Output the (X, Y) coordinate of the center of the cell containing the given text.  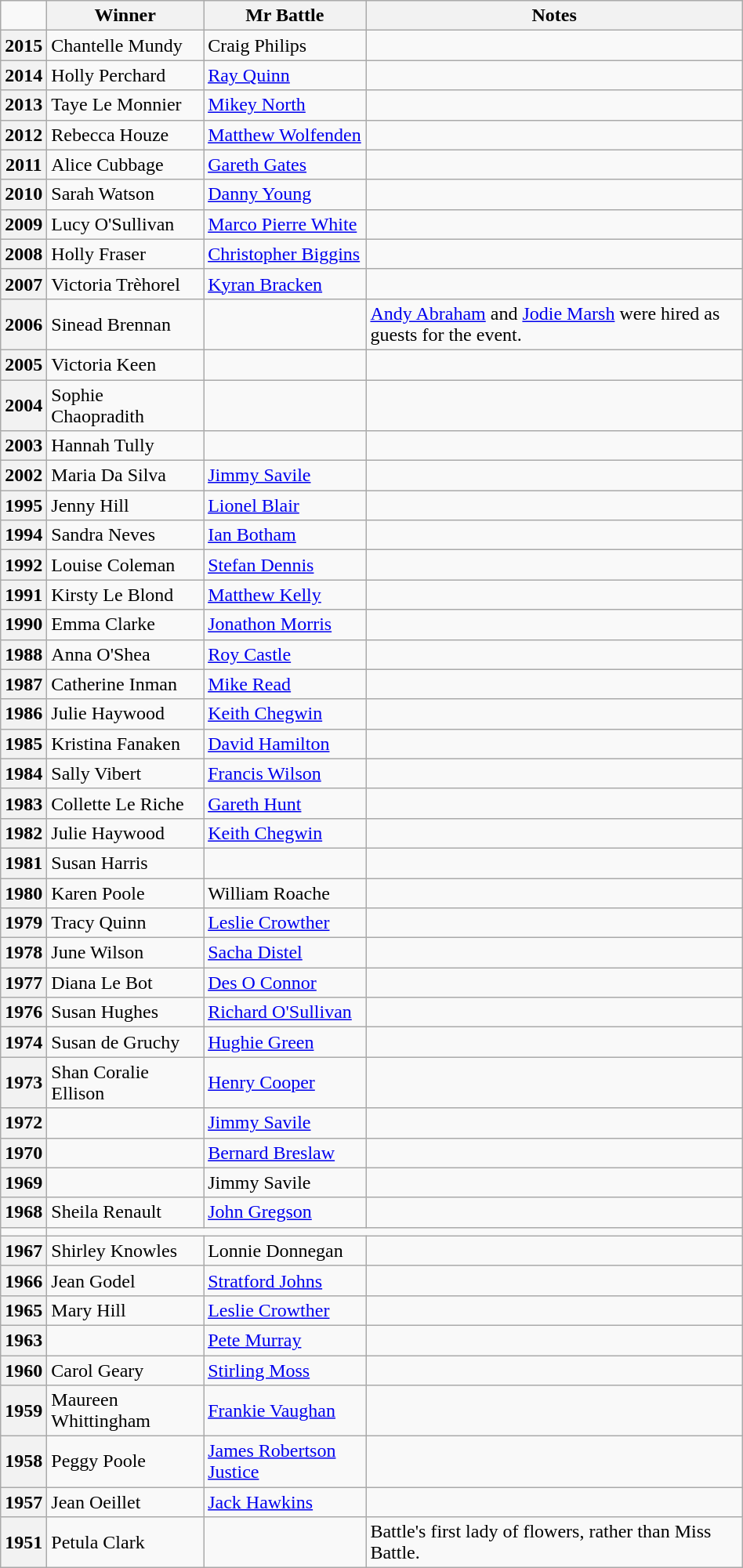
Kirsty Le Blond (125, 595)
Shan Coralie Ellison (125, 1083)
Hughie Green (285, 1042)
Victoria Keen (125, 364)
Danny Young (285, 194)
1991 (24, 595)
Catherine Inman (125, 684)
Rebecca Houze (125, 135)
Maria Da Silva (125, 476)
1986 (24, 714)
Shirley Knowles (125, 1251)
Anna O'Shea (125, 654)
Susan de Gruchy (125, 1042)
Matthew Kelly (285, 595)
1995 (24, 505)
2003 (24, 446)
Stratford Johns (285, 1280)
1977 (24, 983)
1957 (24, 1502)
1966 (24, 1280)
1959 (24, 1410)
1974 (24, 1042)
Holly Fraser (125, 254)
Pete Murray (285, 1340)
1963 (24, 1340)
1984 (24, 773)
1970 (24, 1153)
2010 (24, 194)
Lonnie Donnegan (285, 1251)
Mike Read (285, 684)
Henry Cooper (285, 1083)
Des O Connor (285, 983)
1994 (24, 535)
William Roache (285, 893)
Karen Poole (125, 893)
1960 (24, 1371)
Battle's first lady of flowers, rather than Miss Battle. (554, 1542)
2012 (24, 135)
1969 (24, 1182)
Stefan Dennis (285, 565)
Ian Botham (285, 535)
Winner (125, 16)
Susan Harris (125, 863)
1967 (24, 1251)
Sinead Brennan (125, 324)
Collette Le Riche (125, 803)
Stirling Moss (285, 1371)
Sacha Distel (285, 953)
Sheila Renault (125, 1212)
Craig Philips (285, 45)
Kyran Bracken (285, 284)
1965 (24, 1310)
Jonathon Morris (285, 625)
Kristina Fanaken (125, 744)
1973 (24, 1083)
Lucy O'Sullivan (125, 224)
Richard O'Sullivan (285, 1012)
Sarah Watson (125, 194)
1951 (24, 1542)
Sophie Chaopradith (125, 404)
2013 (24, 105)
2006 (24, 324)
1982 (24, 833)
Jack Hawkins (285, 1502)
Francis Wilson (285, 773)
Jean Oeillet (125, 1502)
Susan Hughes (125, 1012)
2011 (24, 165)
Petula Clark (125, 1542)
2015 (24, 45)
Lionel Blair (285, 505)
Diana Le Bot (125, 983)
Taye Le Monnier (125, 105)
1968 (24, 1212)
2002 (24, 476)
Maureen Whittingham (125, 1410)
Ray Quinn (285, 75)
Alice Cubbage (125, 165)
Gareth Hunt (285, 803)
Matthew Wolfenden (285, 135)
Christopher Biggins (285, 254)
James Robertson Justice (285, 1462)
2004 (24, 404)
June Wilson (125, 953)
Louise Coleman (125, 565)
2008 (24, 254)
Emma Clarke (125, 625)
Peggy Poole (125, 1462)
1992 (24, 565)
Gareth Gates (285, 165)
Notes (554, 16)
Mr Battle (285, 16)
1980 (24, 893)
1988 (24, 654)
Marco Pierre White (285, 224)
1987 (24, 684)
Mikey North (285, 105)
2005 (24, 364)
Tracy Quinn (125, 923)
1958 (24, 1462)
1983 (24, 803)
John Gregson (285, 1212)
2009 (24, 224)
David Hamilton (285, 744)
Sandra Neves (125, 535)
Jenny Hill (125, 505)
Jean Godel (125, 1280)
Chantelle Mundy (125, 45)
2007 (24, 284)
1985 (24, 744)
Hannah Tully (125, 446)
2014 (24, 75)
1990 (24, 625)
Frankie Vaughan (285, 1410)
1979 (24, 923)
1978 (24, 953)
Sally Vibert (125, 773)
Andy Abraham and Jodie Marsh were hired as guests for the event. (554, 324)
Roy Castle (285, 654)
1976 (24, 1012)
Victoria Trèhorel (125, 284)
Carol Geary (125, 1371)
Bernard Breslaw (285, 1153)
1981 (24, 863)
Holly Perchard (125, 75)
Mary Hill (125, 1310)
1972 (24, 1123)
